Capture the cell that displays the provided text and extract its (x, y) central coordinate. 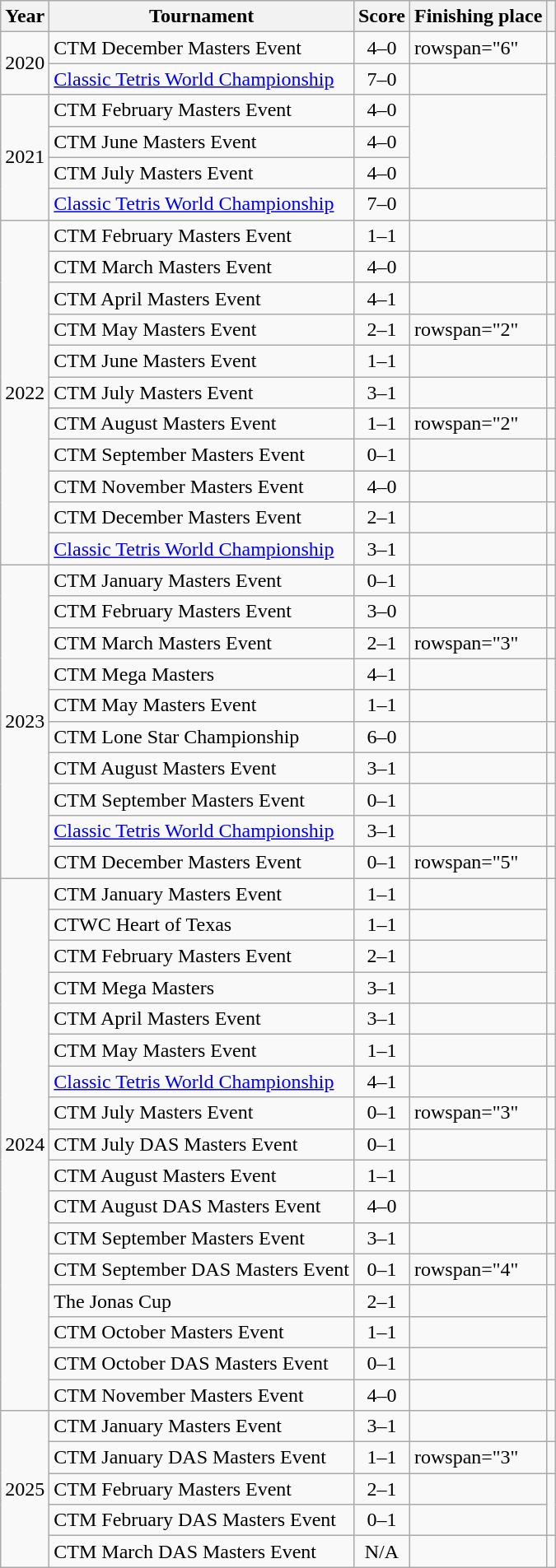
rowspan="6" (478, 48)
CTM October Masters Event (202, 1332)
2020 (25, 63)
CTM March DAS Masters Event (202, 1552)
CTM July DAS Masters Event (202, 1144)
Tournament (202, 16)
CTM October DAS Masters Event (202, 1363)
2021 (25, 157)
2023 (25, 721)
Finishing place (478, 16)
Year (25, 16)
2025 (25, 1489)
N/A (381, 1552)
2022 (25, 392)
6–0 (381, 737)
CTM Lone Star Championship (202, 737)
CTM February DAS Masters Event (202, 1520)
CTM August DAS Masters Event (202, 1207)
CTM September DAS Masters Event (202, 1269)
CTWC Heart of Texas (202, 925)
rowspan="4" (478, 1269)
3–0 (381, 612)
2024 (25, 1144)
rowspan="5" (478, 862)
CTM January DAS Masters Event (202, 1458)
The Jonas Cup (202, 1300)
Score (381, 16)
